Detect which cell encompasses the target text, then output its [x, y] center coordinate. 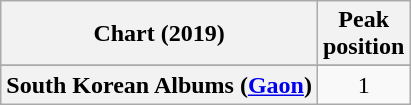
Chart (2019) [160, 34]
Peakposition [363, 34]
South Korean Albums (Gaon) [160, 85]
1 [363, 85]
